Pinpoint the cell where the given text exists, returning its [X, Y] midpoint coordinate. 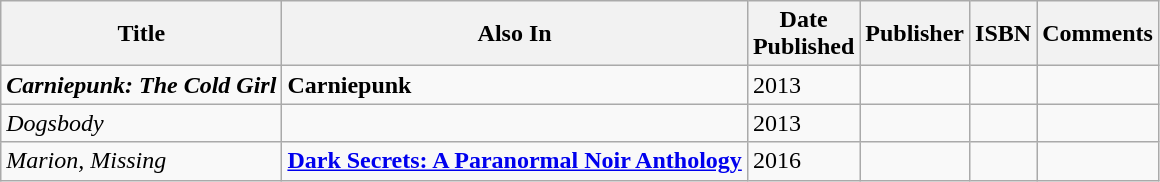
Comments [1098, 34]
DatePublished [803, 34]
Title [142, 34]
Also In [514, 34]
Carniepunk: The Cold Girl [142, 85]
Publisher [915, 34]
Dogsbody [142, 123]
ISBN [1004, 34]
Dark Secrets: A Paranormal Noir Anthology [514, 161]
2016 [803, 161]
Carniepunk [514, 85]
Marion, Missing [142, 161]
